For the text-containing cell, return its midpoint in (X, Y) coordinate format. 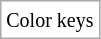
Color keys (50, 20)
